Identify which cell holds the provided text, then report its (X, Y) central coordinate. 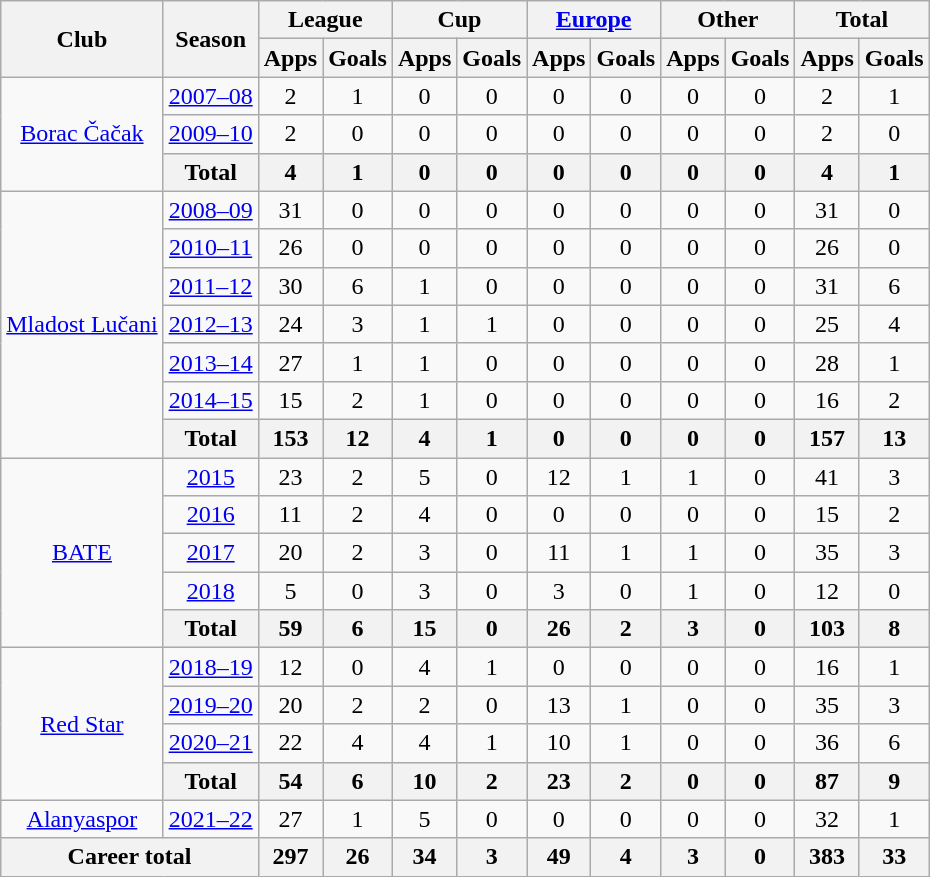
153 (290, 438)
49 (559, 857)
Club (82, 39)
87 (827, 781)
Mladost Lučani (82, 324)
34 (424, 857)
2011–12 (210, 286)
BATE (82, 553)
Season (210, 39)
2015 (210, 477)
Borac Čačak (82, 134)
59 (290, 629)
2017 (210, 553)
Red Star (82, 724)
2007–08 (210, 96)
Alanyaspor (82, 819)
33 (894, 857)
2018–19 (210, 667)
8 (894, 629)
2018 (210, 591)
Cup (459, 20)
Europe (594, 20)
297 (290, 857)
2008–09 (210, 210)
2013–14 (210, 362)
Career total (130, 857)
22 (290, 743)
41 (827, 477)
28 (827, 362)
103 (827, 629)
157 (827, 438)
32 (827, 819)
30 (290, 286)
2021–22 (210, 819)
54 (290, 781)
25 (827, 324)
36 (827, 743)
2016 (210, 515)
383 (827, 857)
9 (894, 781)
2020–21 (210, 743)
2014–15 (210, 400)
2019–20 (210, 705)
24 (290, 324)
2009–10 (210, 134)
2010–11 (210, 248)
League (325, 20)
Other (728, 20)
2012–13 (210, 324)
